Determine the (x, y) coordinate at the center of the cell enclosing the given text.  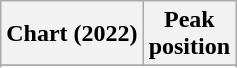
Peakposition (189, 34)
Chart (2022) (72, 34)
